For the text-containing cell, return its midpoint in (x, y) coordinate format. 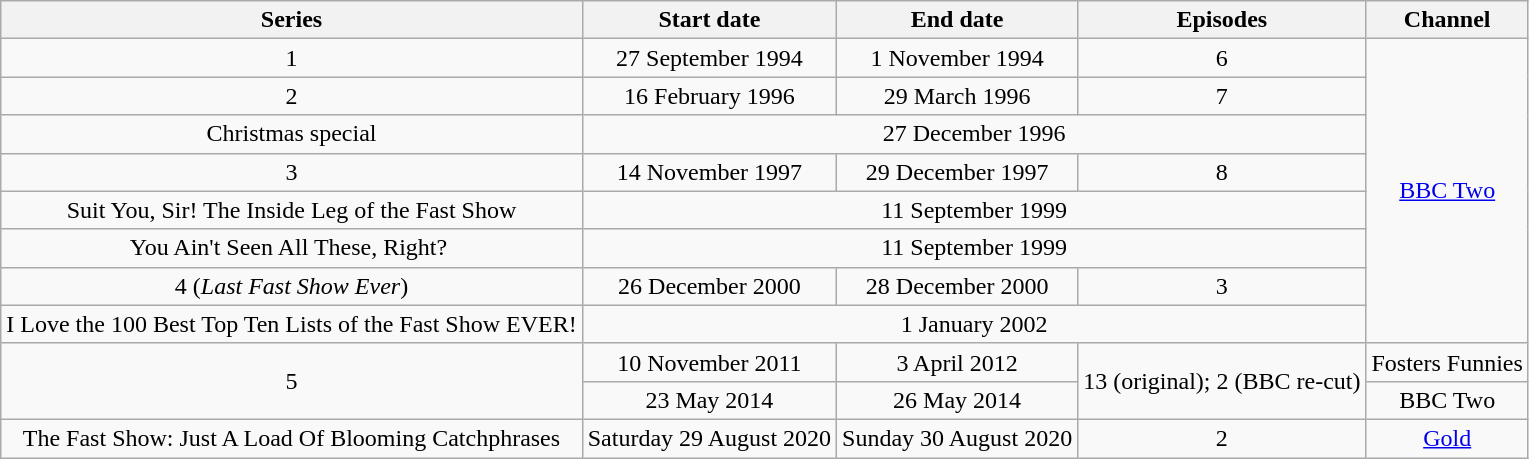
29 December 1997 (958, 172)
The Fast Show: Just A Load Of Blooming Catchphrases (292, 438)
5 (292, 381)
I Love the 100 Best Top Ten Lists of the Fast Show EVER! (292, 324)
10 November 2011 (709, 362)
Suit You, Sir! The Inside Leg of the Fast Show (292, 210)
You Ain't Seen All These, Right? (292, 248)
7 (1222, 96)
Series (292, 20)
3 April 2012 (958, 362)
1 (292, 58)
27 September 1994 (709, 58)
1 November 1994 (958, 58)
27 December 1996 (974, 134)
23 May 2014 (709, 400)
Fosters Funnies (1447, 362)
End date (958, 20)
6 (1222, 58)
4 (Last Fast Show Ever) (292, 286)
26 December 2000 (709, 286)
Start date (709, 20)
1 January 2002 (974, 324)
Gold (1447, 438)
28 December 2000 (958, 286)
13 (original); 2 (BBC re-cut) (1222, 381)
Episodes (1222, 20)
29 March 1996 (958, 96)
8 (1222, 172)
16 February 1996 (709, 96)
Sunday 30 August 2020 (958, 438)
Saturday 29 August 2020 (709, 438)
26 May 2014 (958, 400)
Channel (1447, 20)
Christmas special (292, 134)
14 November 1997 (709, 172)
